Search for the cell housing the specified text and yield its (x, y) center coordinate. 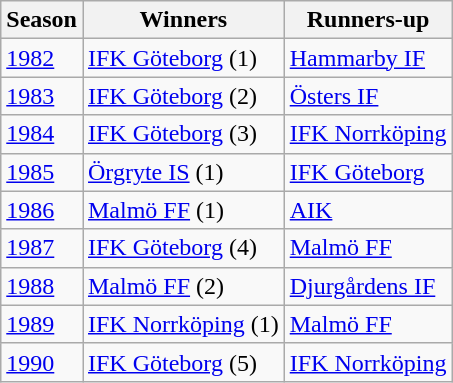
IFK Göteborg (2) (183, 96)
1984 (42, 134)
AIK (368, 210)
IFK Göteborg (5) (183, 362)
Malmö FF (2) (183, 286)
Östers IF (368, 96)
1989 (42, 324)
Hammarby IF (368, 58)
IFK Göteborg (4) (183, 248)
IFK Göteborg (1) (183, 58)
Djurgårdens IF (368, 286)
Runners-up (368, 20)
1987 (42, 248)
IFK Norrköping (1) (183, 324)
Örgryte IS (1) (183, 172)
1983 (42, 96)
Season (42, 20)
1982 (42, 58)
Malmö FF (1) (183, 210)
1986 (42, 210)
1990 (42, 362)
1988 (42, 286)
1985 (42, 172)
IFK Göteborg (368, 172)
Winners (183, 20)
IFK Göteborg (3) (183, 134)
